Search for the cell housing the specified text and yield its (x, y) center coordinate. 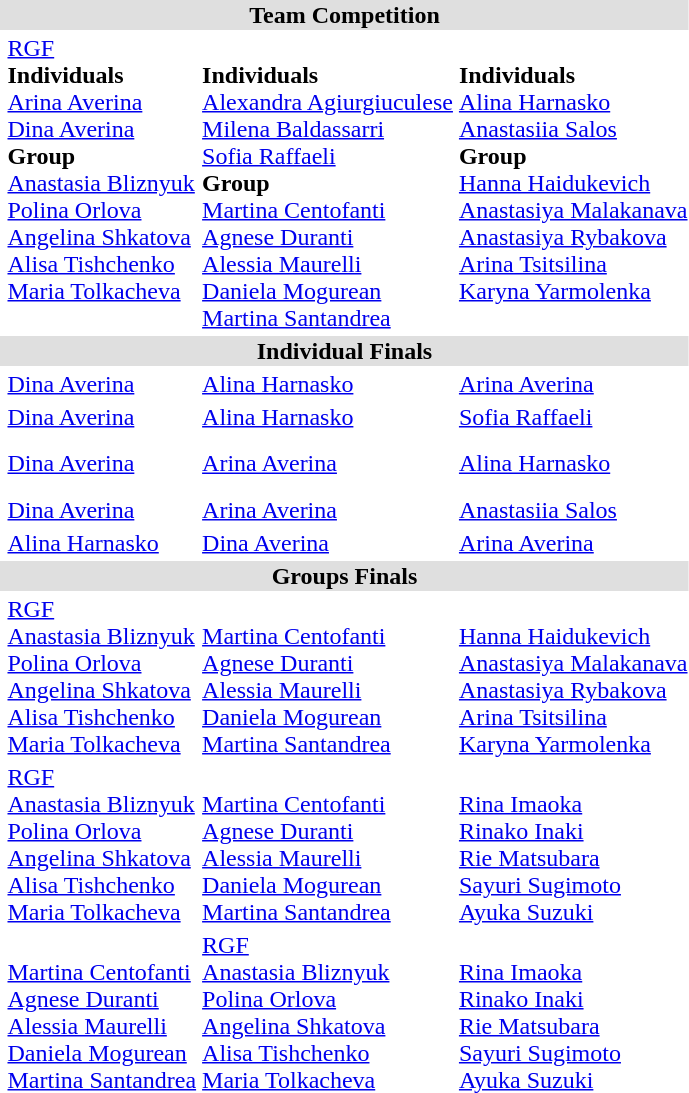
Individual Finals (344, 351)
Anastasiia Salos (573, 510)
RGF IndividualsArina AverinaDina AverinaGroupAnastasia BliznyukPolina OrlovaAngelina ShkatovaAlisa TishchenkoMaria Tolkacheva (102, 183)
Groups Finals (344, 576)
Team Competition (344, 15)
Rina ImaokaRinako InakiRie MatsubaraSayuri SugimotoAyuka Suzuki (573, 844)
Sofia Raffaeli (573, 417)
Hanna HaidukevichAnastasiya MalakanavaAnastasiya RybakovaArina TsitsilinaKaryna Yarmolenka (573, 676)
IndividualsAlina HarnaskoAnastasiia SalosGroupHanna HaidukevichAnastasiya MalakanavaAnastasiya RybakovaArina TsitsilinaKaryna Yarmolenka (573, 183)
